Return (X, Y) of the center of cell containing provided text 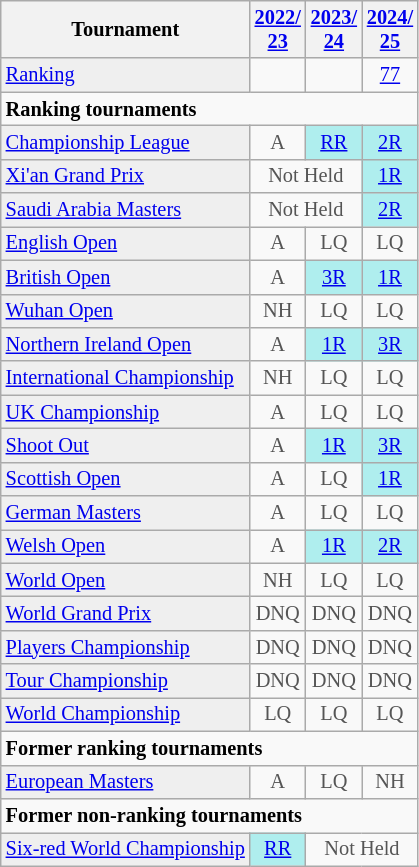
International Championship (126, 378)
European Masters (126, 782)
Saudi Arabia Masters (126, 210)
2022/23 (278, 29)
Tournament (126, 29)
Wuhan Open (126, 311)
Six-red World Championship (126, 849)
Ranking tournaments (210, 109)
World Grand Prix (126, 613)
British Open (126, 277)
Welsh Open (126, 546)
Players Championship (126, 647)
German Masters (126, 513)
Shoot Out (126, 445)
World Championship (126, 714)
2024/25 (390, 29)
77 (390, 75)
Tour Championship (126, 681)
UK Championship (126, 412)
English Open (126, 243)
Former ranking tournaments (210, 748)
World Open (126, 580)
Xi'an Grand Prix (126, 176)
Ranking (126, 75)
Northern Ireland Open (126, 344)
Championship League (126, 142)
Former non-ranking tournaments (210, 815)
2023/24 (334, 29)
Scottish Open (126, 479)
